Pinpoint the cell where the given text exists, returning its [X, Y] midpoint coordinate. 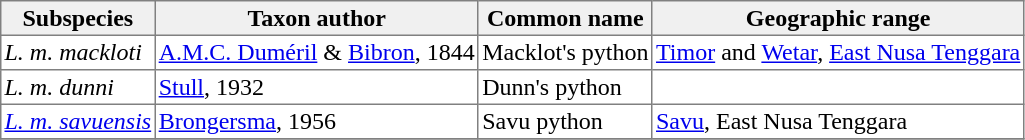
Macklot's python [565, 52]
Taxon author [317, 18]
L. m. savuensis [78, 121]
Savu python [565, 121]
A.M.C. Duméril & Bibron, 1844 [317, 52]
Geographic range [838, 18]
Brongersma, 1956 [317, 121]
L. m. mackloti [78, 52]
Savu, East Nusa Tenggara [838, 121]
L. m. dunni [78, 87]
Dunn's python [565, 87]
Common name [565, 18]
Subspecies [78, 18]
Stull, 1932 [317, 87]
Timor and Wetar, East Nusa Tenggara [838, 52]
